Pinpoint the cell where the given text exists, returning its [X, Y] midpoint coordinate. 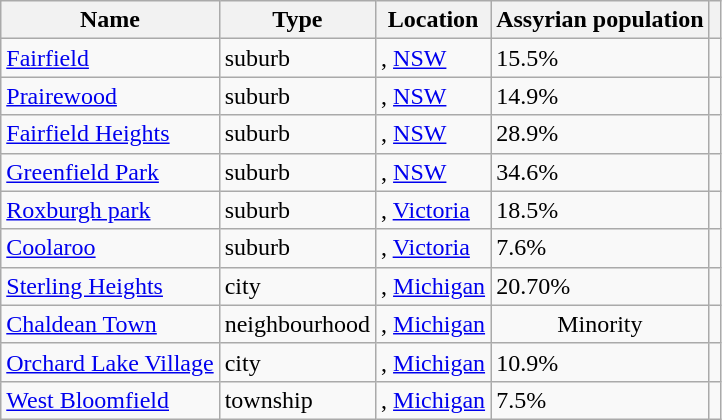
7.6% [600, 248]
34.6% [600, 172]
Location [434, 20]
Fairfield [110, 58]
Roxburgh park [110, 210]
7.5% [600, 400]
Greenfield Park [110, 172]
Prairewood [110, 96]
neighbourhood [297, 324]
township [297, 400]
15.5% [600, 58]
Name [110, 20]
Assyrian population [600, 20]
20.70% [600, 286]
Sterling Heights [110, 286]
10.9% [600, 362]
14.9% [600, 96]
Coolaroo [110, 248]
Fairfield Heights [110, 134]
Minority [600, 324]
18.5% [600, 210]
28.9% [600, 134]
West Bloomfield [110, 400]
Type [297, 20]
Orchard Lake Village [110, 362]
Chaldean Town [110, 324]
